Identify which cell holds the provided text, then report its (x, y) central coordinate. 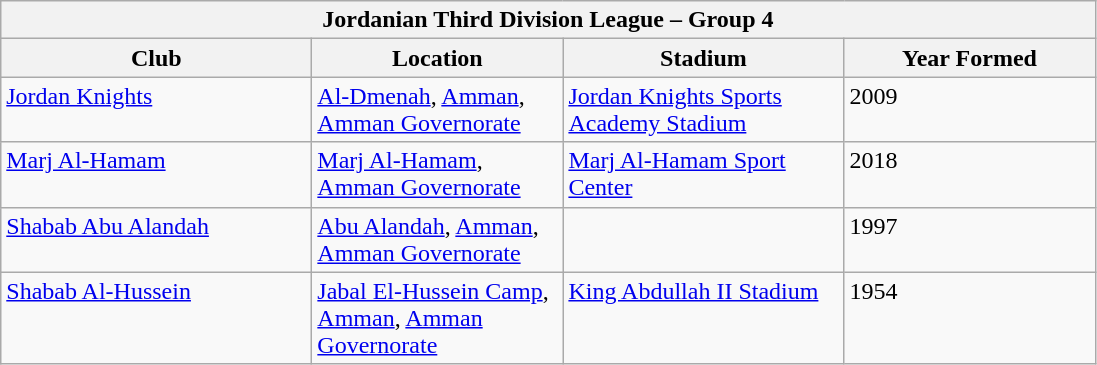
Al-Dmenah, Amman, Amman Governorate (438, 110)
Marj Al-Hamam (156, 174)
Club (156, 58)
Jordan Knights Sports Academy Stadium (704, 110)
1997 (970, 240)
Stadium (704, 58)
Abu Alandah, Amman, Amman Governorate (438, 240)
Shabab Abu Alandah (156, 240)
Location (438, 58)
Jordanian Third Division League – Group 4 (548, 20)
2009 (970, 110)
Jordan Knights (156, 110)
Shabab Al-Hussein (156, 318)
Marj Al-Hamam, Amman Governorate (438, 174)
2018 (970, 174)
King Abdullah II Stadium (704, 318)
Marj Al-Hamam Sport Center (704, 174)
Year Formed (970, 58)
Jabal El-Hussein Camp, Amman, Amman Governorate (438, 318)
1954 (970, 318)
